Find where the given text appears and provide that cell's center as [X, Y] coordinate. 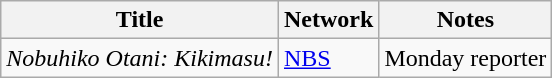
NBS [328, 58]
Nobuhiko Otani: Kikimasu! [140, 58]
Network [328, 20]
Monday reporter [466, 58]
Title [140, 20]
Notes [466, 20]
